Capture the cell that displays the provided text and extract its [X, Y] central coordinate. 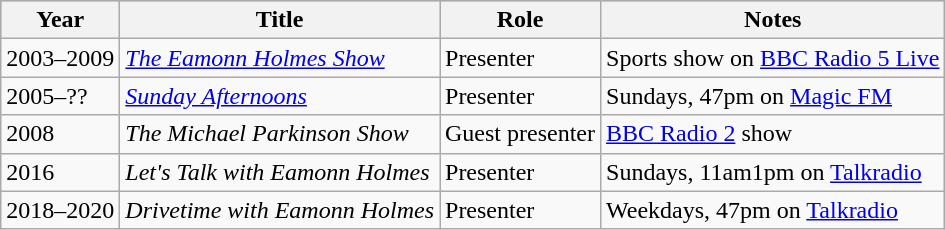
Sundays, 11am1pm on Talkradio [773, 172]
Sunday Afternoons [280, 96]
Sundays, 47pm on Magic FM [773, 96]
Drivetime with Eamonn Holmes [280, 210]
Year [60, 20]
2018–2020 [60, 210]
Let's Talk with Eamonn Holmes [280, 172]
The Michael Parkinson Show [280, 134]
2005–?? [60, 96]
The Eamonn Holmes Show [280, 58]
BBC Radio 2 show [773, 134]
Sports show on BBC Radio 5 Live [773, 58]
Role [520, 20]
2003–2009 [60, 58]
Weekdays, 47pm on Talkradio [773, 210]
Title [280, 20]
Guest presenter [520, 134]
2016 [60, 172]
2008 [60, 134]
Notes [773, 20]
